Capture the cell that displays the provided text and extract its [X, Y] central coordinate. 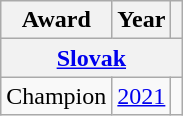
Slovak [92, 58]
2021 [142, 96]
Champion [56, 96]
Award [56, 20]
Year [142, 20]
